Output the (X, Y) coordinate of the center of the cell containing the given text.  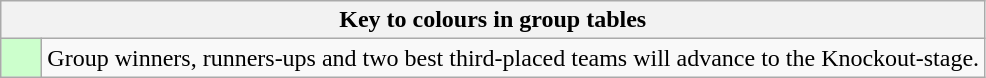
Key to colours in group tables (493, 20)
Group winners, runners-ups and two best third-placed teams will advance to the Knockout-stage. (514, 58)
